Search for the cell housing the specified text and yield its (x, y) center coordinate. 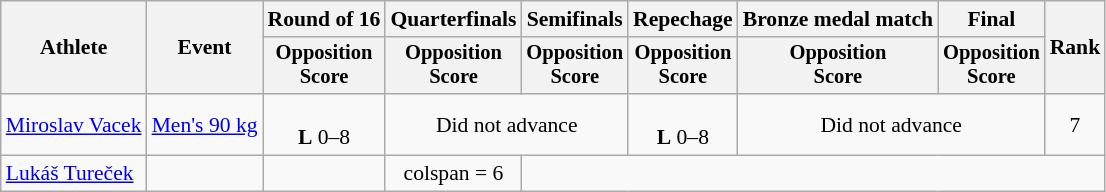
Lukáš Tureček (74, 174)
Quarterfinals (453, 19)
Rank (1076, 48)
Bronze medal match (838, 19)
Repechage (683, 19)
Men's 90 kg (205, 124)
Semifinals (574, 19)
7 (1076, 124)
Round of 16 (324, 19)
Final (992, 19)
Event (205, 48)
colspan = 6 (453, 174)
Miroslav Vacek (74, 124)
Athlete (74, 48)
